Capture the cell that displays the provided text and extract its [X, Y] central coordinate. 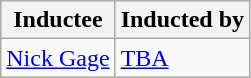
Inductee [58, 20]
Inducted by [182, 20]
Nick Gage [58, 58]
TBA [182, 58]
